Determine the (X, Y) coordinate at the center of the cell enclosing the given text.  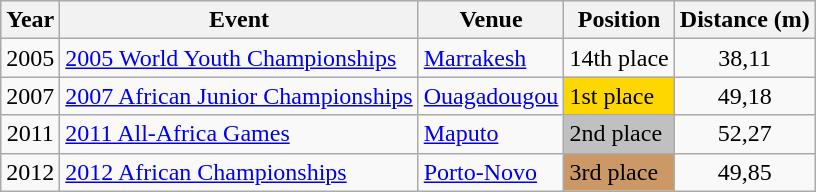
2011 All-Africa Games (239, 134)
2007 (30, 96)
3rd place (619, 172)
Venue (491, 20)
2012 African Championships (239, 172)
52,27 (744, 134)
38,11 (744, 58)
2011 (30, 134)
1st place (619, 96)
Marrakesh (491, 58)
Porto-Novo (491, 172)
2005 (30, 58)
49,85 (744, 172)
14th place (619, 58)
Ouagadougou (491, 96)
Distance (m) (744, 20)
Year (30, 20)
2005 World Youth Championships (239, 58)
2nd place (619, 134)
Position (619, 20)
Maputo (491, 134)
49,18 (744, 96)
Event (239, 20)
2012 (30, 172)
2007 African Junior Championships (239, 96)
